For the text-containing cell, return its midpoint in (X, Y) coordinate format. 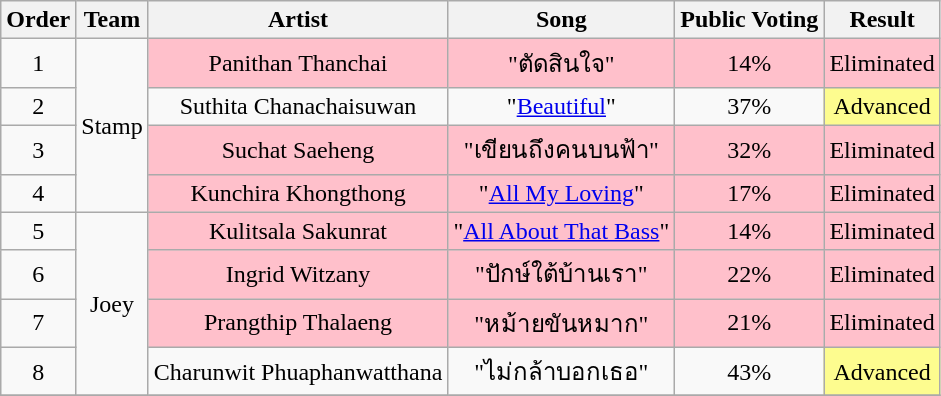
Ingrid Witzany (298, 274)
Kulitsala Sakunrat (298, 231)
17% (750, 193)
Stamp (112, 126)
"ตัดสินใจ" (562, 64)
Artist (298, 20)
Suchat Saeheng (298, 150)
22% (750, 274)
5 (38, 231)
8 (38, 372)
Order (38, 20)
1 (38, 64)
Charunwit Phuaphanwatthana (298, 372)
"ปักษ์ใต้บ้านเรา" (562, 274)
"หม้ายขันหมาก" (562, 324)
"ไม่กล้าบอกเธอ" (562, 372)
Suthita Chanachaisuwan (298, 106)
7 (38, 324)
Joey (112, 304)
"Beautiful" (562, 106)
Panithan Thanchai (298, 64)
Public Voting (750, 20)
Song (562, 20)
37% (750, 106)
Team (112, 20)
"เขียนถึงคนบนฟ้า" (562, 150)
32% (750, 150)
2 (38, 106)
3 (38, 150)
43% (750, 372)
"All About That Bass" (562, 231)
Kunchira Khongthong (298, 193)
"All My Loving" (562, 193)
4 (38, 193)
Result (882, 20)
6 (38, 274)
Prangthip Thalaeng (298, 324)
21% (750, 324)
